Provide the [x, y] coordinate of the cell's center where the given text is located.  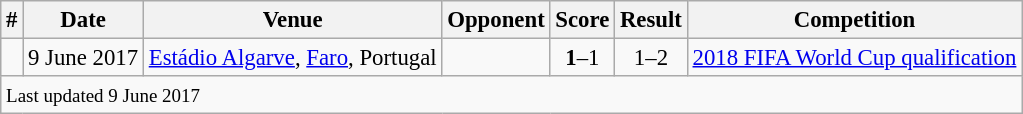
Last updated 9 June 2017 [512, 95]
1–2 [652, 58]
Result [652, 20]
Opponent [496, 20]
# [12, 20]
Estádio Algarve, Faro, Portugal [292, 58]
Date [84, 20]
Venue [292, 20]
Score [582, 20]
1–1 [582, 58]
9 June 2017 [84, 58]
Competition [854, 20]
2018 FIFA World Cup qualification [854, 58]
